Determine the [X, Y] coordinate at the center of the cell enclosing the given text.  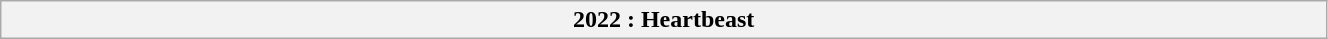
2022 : Heartbeast [664, 20]
